Return the (x, y) coordinate for the center point of the cell that contains the specified text.  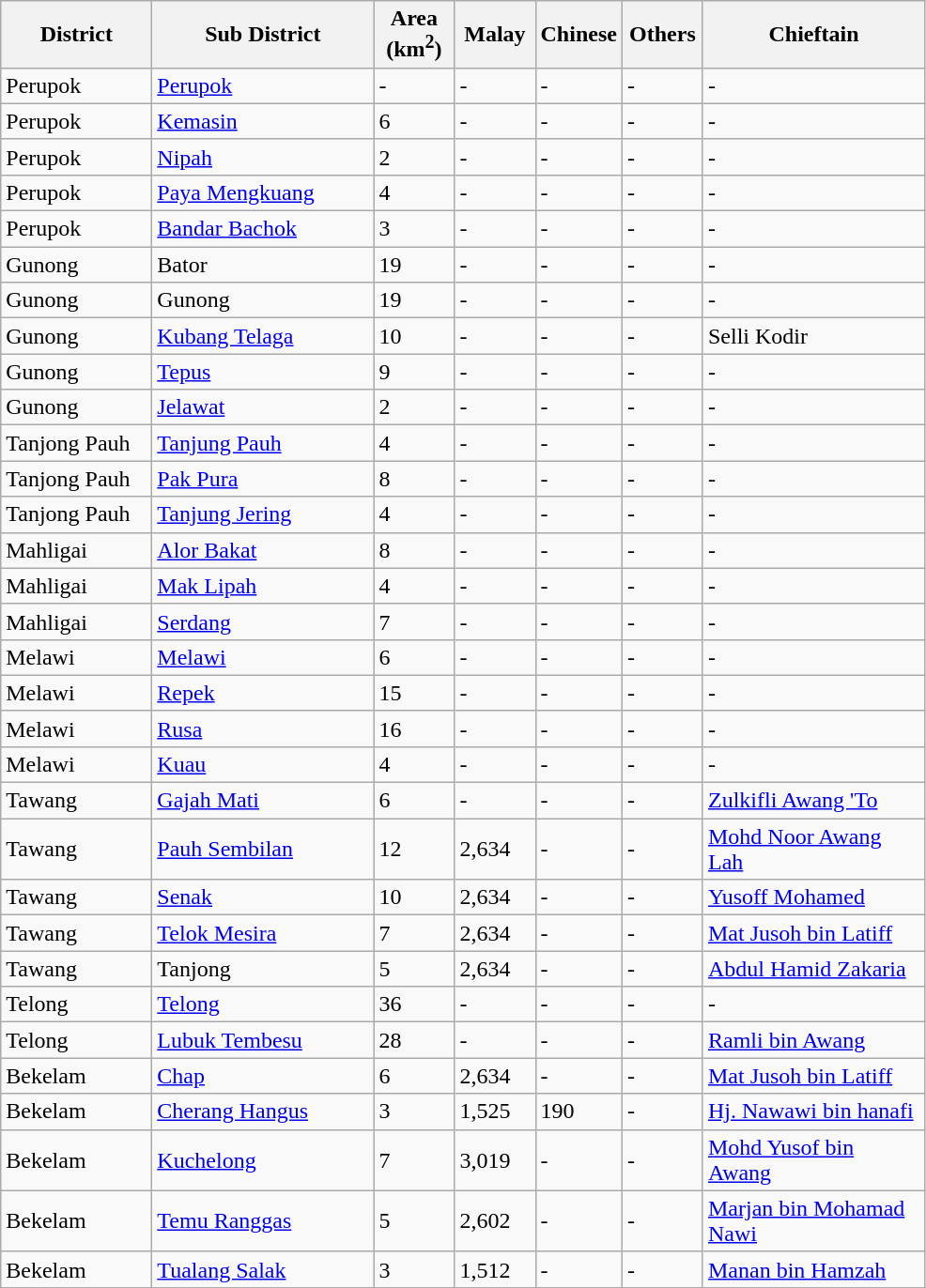
Area (km2) (414, 35)
190 (579, 1112)
Others (662, 35)
9 (414, 372)
Gajah Mati (263, 801)
Sub District (263, 35)
Mak Lipah (263, 586)
Rusa (263, 728)
Hj. Nawawi bin hanafi (813, 1112)
Serdang (263, 621)
Mohd Noor Awang Lah (813, 849)
Marjan bin Mohamad Nawi (813, 1220)
Tepus (263, 372)
Senak (263, 897)
Telok Mesira (263, 933)
Tanjung Pauh (263, 443)
Kuchelong (263, 1160)
Manan bin Hamzah (813, 1269)
Cherang Hangus (263, 1112)
Pauh Sembilan (263, 849)
Nipah (263, 157)
Kemasin (263, 121)
Yusoff Mohamed (813, 897)
Tanjong (263, 969)
12 (414, 849)
District (77, 35)
Alor Bakat (263, 550)
15 (414, 693)
Zulkifli Awang 'To (813, 801)
1,525 (495, 1112)
Chap (263, 1076)
Ramli bin Awang (813, 1040)
2,602 (495, 1220)
28 (414, 1040)
Pak Pura (263, 479)
Lubuk Tembesu (263, 1040)
1,512 (495, 1269)
Chieftain (813, 35)
Tualang Salak (263, 1269)
Paya Mengkuang (263, 192)
Mohd Yusof bin Awang (813, 1160)
Kubang Telaga (263, 336)
Kuau (263, 764)
Bandar Bachok (263, 229)
Malay (495, 35)
Tanjung Jering (263, 514)
36 (414, 1004)
Bator (263, 265)
16 (414, 728)
3,019 (495, 1160)
Repek (263, 693)
Chinese (579, 35)
Abdul Hamid Zakaria (813, 969)
Temu Ranggas (263, 1220)
Selli Kodir (813, 336)
Jelawat (263, 407)
